Identify which cell holds the provided text, then report its [X, Y] central coordinate. 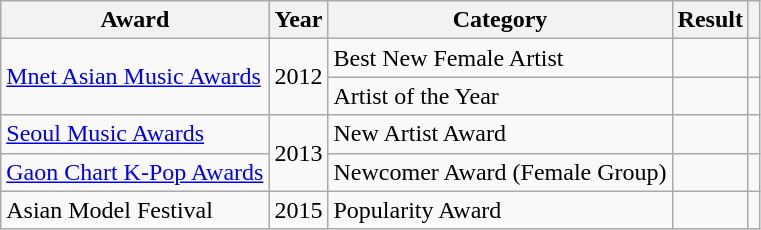
Gaon Chart K-Pop Awards [135, 172]
Seoul Music Awards [135, 134]
Result [710, 20]
Category [500, 20]
2012 [298, 77]
Mnet Asian Music Awards [135, 77]
Asian Model Festival [135, 210]
Popularity Award [500, 210]
Artist of the Year [500, 96]
Best New Female Artist [500, 58]
2013 [298, 153]
Newcomer Award (Female Group) [500, 172]
2015 [298, 210]
New Artist Award [500, 134]
Award [135, 20]
Year [298, 20]
